Capture the cell that displays the provided text and extract its (x, y) central coordinate. 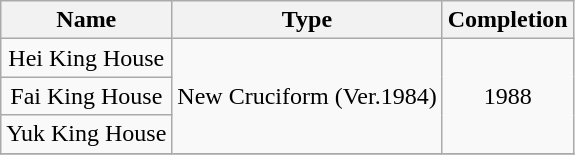
New Cruciform (Ver.1984) (307, 96)
Hei King House (86, 58)
Completion (508, 20)
1988 (508, 96)
Yuk King House (86, 134)
Type (307, 20)
Name (86, 20)
Fai King House (86, 96)
